Scan for the cell matching the given text and deliver its [X, Y] coordinate at center. 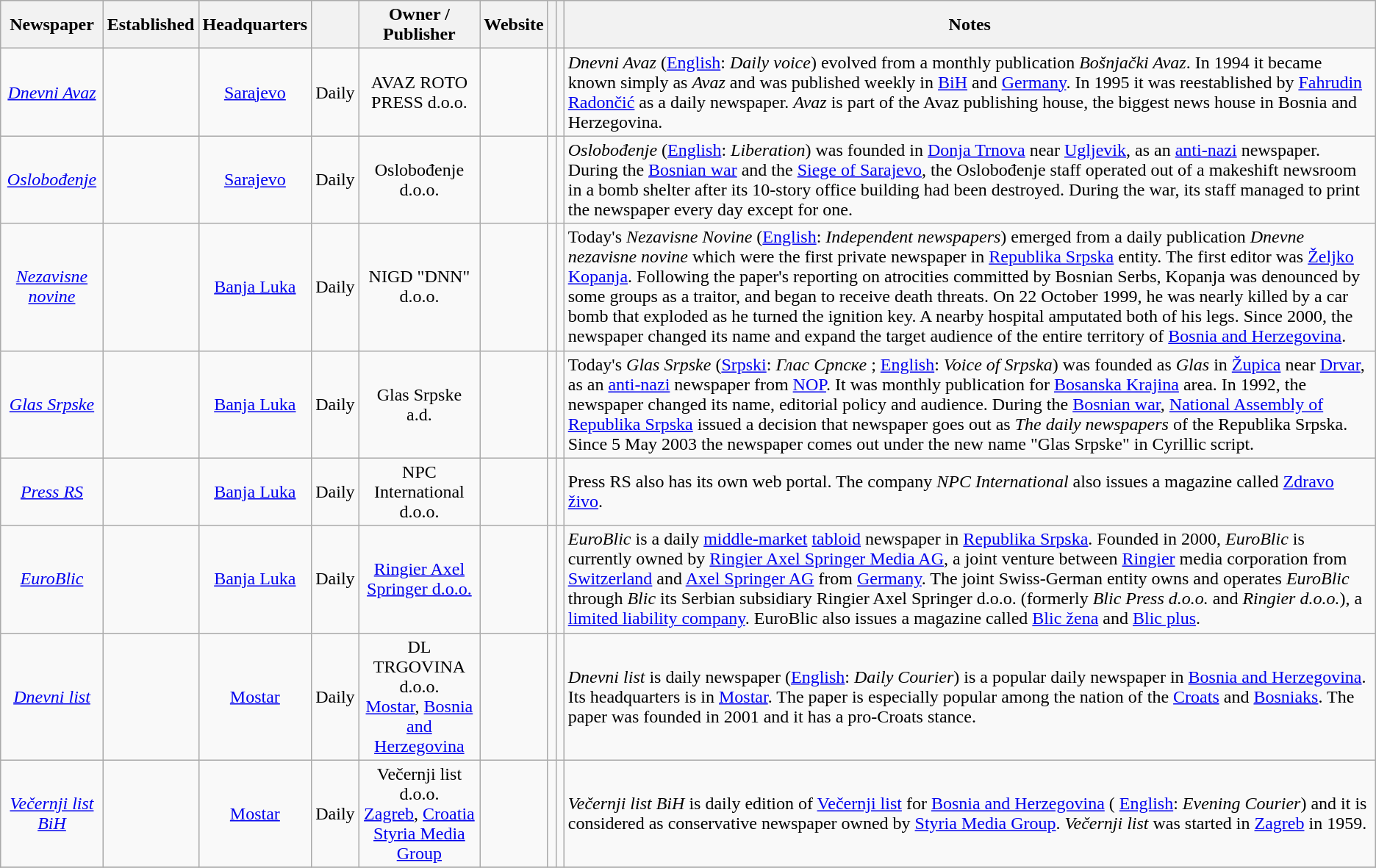
Press RS [51, 492]
Glas Srpske a.d. [419, 404]
Nezavisne novine [51, 287]
DL TRGOVINA d.o.o. Mostar, Bosnia and Herzegovina [419, 697]
Oslobođenje [51, 179]
Dnevni list [51, 697]
Večernji list d.o.o. Zagreb, Croatia Styria Media Group [419, 814]
Established [151, 25]
Owner / Publisher [419, 25]
NPC International d.o.o. [419, 492]
Newspaper [51, 25]
AVAZ ROTO PRESS d.o.o. [419, 93]
Notes [970, 25]
Dnevni Avaz [51, 93]
EuroBlic [51, 579]
Oslobođenje d.o.o. [419, 179]
Večernji list BiH [51, 814]
NIGD "DNN" d.o.o. [419, 287]
Press RS also has its own web portal. The company NPC International also issues a magazine called Zdravo živo. [970, 492]
Glas Srpske [51, 404]
Headquarters [255, 25]
Ringier Axel Springer d.o.o. [419, 579]
Website [514, 25]
